Output the [x, y] coordinate of the center of the cell containing the given text.  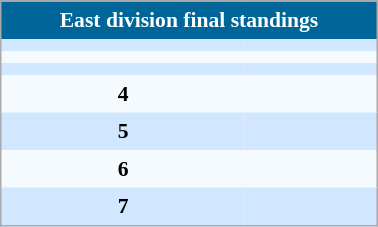
5 [122, 131]
East division final standings [189, 20]
7 [122, 207]
6 [122, 169]
4 [122, 94]
